For the text-containing cell, return its midpoint in [X, Y] coordinate format. 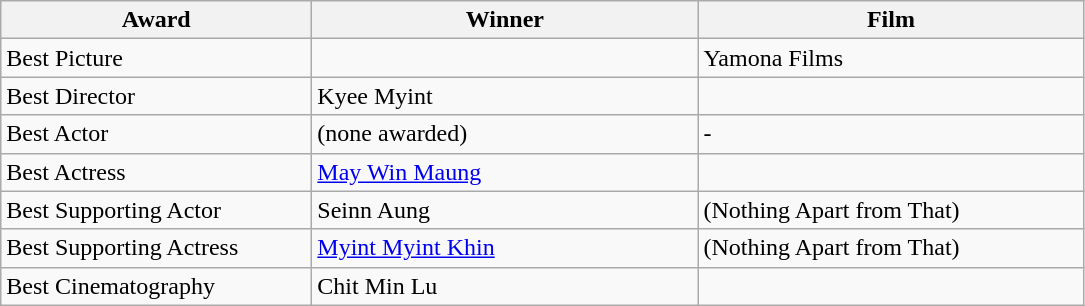
Best Picture [156, 58]
Myint Myint Khin [505, 248]
Best Supporting Actress [156, 248]
Best Director [156, 96]
Yamona Films [891, 58]
(none awarded) [505, 134]
May Win Maung [505, 172]
Film [891, 20]
Best Actor [156, 134]
Best Supporting Actor [156, 210]
Best Cinematography [156, 286]
Award [156, 20]
Winner [505, 20]
Kyee Myint [505, 96]
Best Actress [156, 172]
Chit Min Lu [505, 286]
Seinn Aung [505, 210]
- [891, 134]
